Return the [X, Y] coordinate for the center point of the cell that contains the specified text.  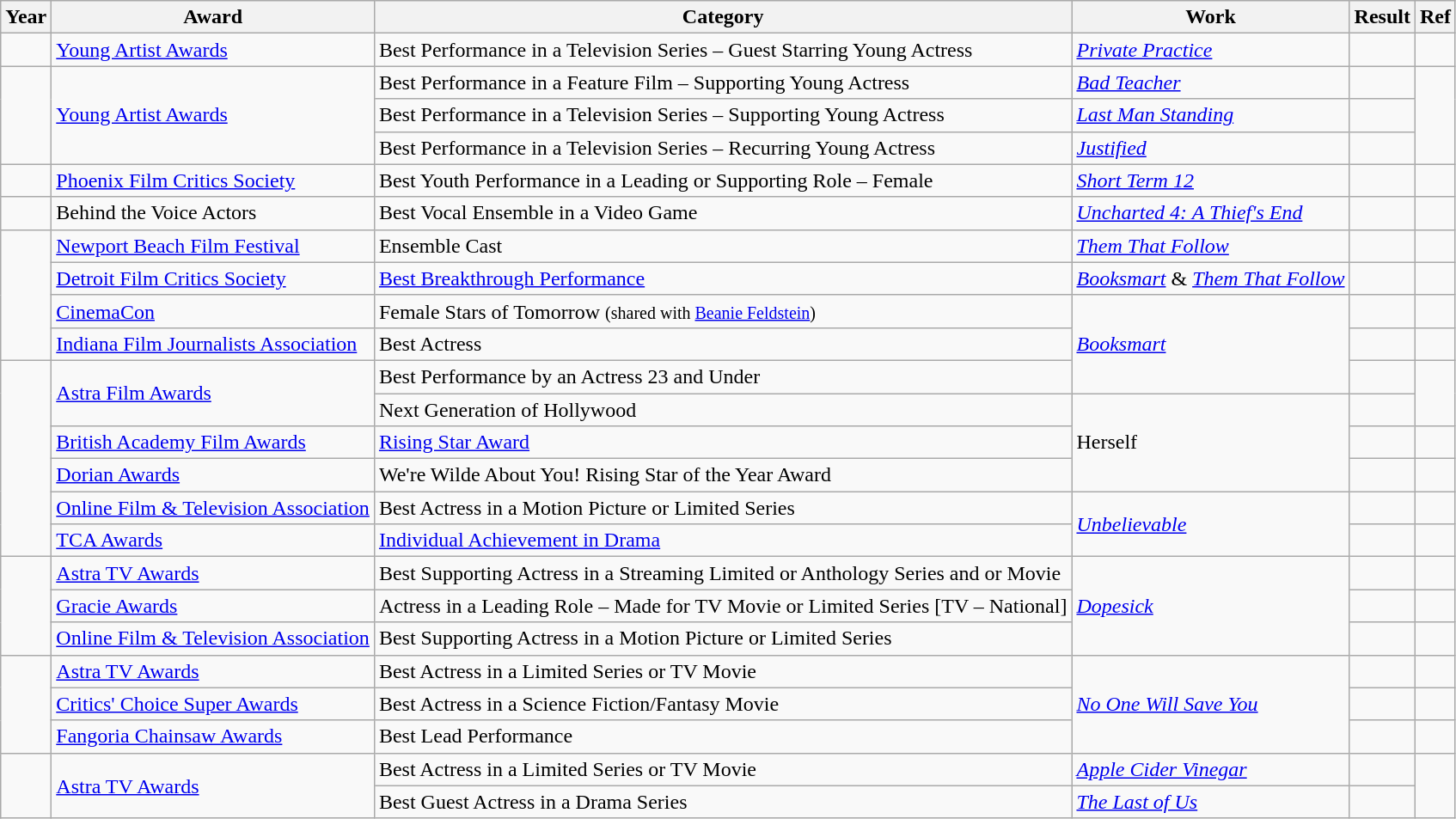
Result [1382, 17]
Indiana Film Journalists Association [213, 344]
Award [213, 17]
Actress in a Leading Role – Made for TV Movie or Limited Series [TV – National] [723, 606]
Gracie Awards [213, 606]
Behind the Voice Actors [213, 213]
Work [1210, 17]
Best Guest Actress in a Drama Series [723, 802]
No One Will Save You [1210, 704]
Best Breakthrough Performance [723, 278]
British Academy Film Awards [213, 443]
Detroit Film Critics Society [213, 278]
Short Term 12 [1210, 180]
Bad Teacher [1210, 83]
We're Wilde About You! Rising Star of the Year Award [723, 475]
Best Performance by an Actress 23 and Under [723, 376]
Phoenix Film Critics Society [213, 180]
Best Youth Performance in a Leading or Supporting Role – Female [723, 180]
Critics' Choice Super Awards [213, 704]
Best Performance in a Television Series – Supporting Young Actress [723, 115]
Best Lead Performance [723, 736]
Best Vocal Ensemble in a Video Game [723, 213]
Last Man Standing [1210, 115]
Dopesick [1210, 606]
Justified [1210, 148]
Newport Beach Film Festival [213, 246]
Female Stars of Tomorrow (shared with Beanie Feldstein) [723, 311]
Year [26, 17]
Unbelievable [1210, 524]
The Last of Us [1210, 802]
Best Performance in a Television Series – Guest Starring Young Actress [723, 50]
Ref [1435, 17]
Best Actress [723, 344]
Next Generation of Hollywood [723, 410]
Best Actress in a Science Fiction/Fantasy Movie [723, 704]
Ensemble Cast [723, 246]
Booksmart & Them That Follow [1210, 278]
Private Practice [1210, 50]
CinemaCon [213, 311]
Fangoria Chainsaw Awards [213, 736]
Apple Cider Vinegar [1210, 769]
Best Actress in a Motion Picture or Limited Series [723, 508]
Best Supporting Actress in a Motion Picture or Limited Series [723, 639]
Best Performance in a Feature Film – Supporting Young Actress [723, 83]
Herself [1210, 443]
Rising Star Award [723, 443]
Individual Achievement in Drama [723, 541]
Category [723, 17]
Astra Film Awards [213, 393]
Dorian Awards [213, 475]
Best Supporting Actress in a Streaming Limited or Anthology Series and or Movie [723, 573]
Best Performance in a Television Series – Recurring Young Actress [723, 148]
Uncharted 4: A Thief's End [1210, 213]
Them That Follow [1210, 246]
TCA Awards [213, 541]
Booksmart [1210, 344]
